Output the [X, Y] coordinate of the center of the cell containing the given text.  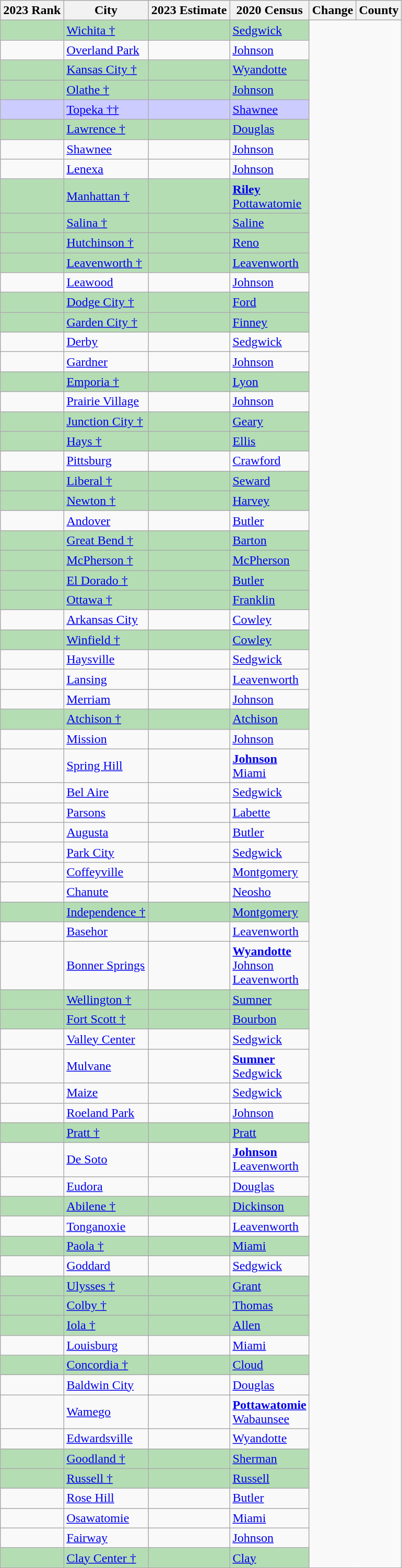
Crawford [269, 461]
McPherson [269, 560]
Tonganoxie [106, 1226]
Allen [269, 1326]
Andover [106, 520]
Paola † [106, 1246]
Geary [269, 421]
Prairie Village [106, 402]
Arkansas City [106, 620]
Mission [106, 739]
Barton [269, 540]
Ford [269, 302]
Change [333, 10]
Colby † [106, 1306]
Cloud [269, 1365]
Iola † [106, 1326]
Gardner [106, 362]
Garden City † [106, 322]
Coffeyville [106, 872]
Atchison † [106, 719]
Mulvane [106, 1066]
Lyon [269, 382]
Seward [269, 481]
Manhattan † [106, 196]
Chanute [106, 892]
Neosho [269, 892]
Thomas [269, 1306]
Fairway [106, 1538]
Eudora [106, 1186]
Haysville [106, 660]
Pratt † [106, 1133]
Kansas City † [106, 70]
Sumner [269, 1000]
Newton † [106, 501]
Hutchinson † [106, 242]
Roeland Park [106, 1113]
SumnerSedgwick [269, 1066]
Finney [269, 322]
El Dorado † [106, 580]
Lansing [106, 679]
Bonner Springs [106, 966]
Labette [269, 812]
Basehor [106, 932]
Overland Park [106, 50]
2020 Census [269, 10]
2023 Estimate [189, 10]
Russell [269, 1478]
City [106, 10]
Ellis [269, 441]
Merriam [106, 699]
Sherman [269, 1458]
Park City [106, 852]
Pittsburg [106, 461]
Clay [269, 1558]
Ottawa † [106, 600]
Topeka †† [106, 110]
Lawrence † [106, 129]
Augusta [106, 832]
JohnsonMiami [269, 765]
JohnsonLeavenworth [269, 1160]
Spring Hill [106, 765]
Goddard [106, 1266]
Edwardsville [106, 1439]
Goodland † [106, 1458]
PottawatomieWabaunsee [269, 1412]
Bourbon [269, 1019]
Valley Center [106, 1039]
Rose Hill [106, 1498]
Clay Center † [106, 1558]
Leavenworth † [106, 262]
Grant [269, 1285]
WyandotteJohnsonLeavenworth [269, 966]
Russell † [106, 1478]
Reno [269, 242]
Fort Scott † [106, 1019]
2023 Rank [32, 10]
Franklin [269, 600]
Atchison [269, 719]
Wamego [106, 1412]
Hays † [106, 441]
Abilene † [106, 1206]
Winfield † [106, 640]
De Soto [106, 1160]
Harvey [269, 501]
Saline [269, 223]
Salina † [106, 223]
Baldwin City [106, 1385]
Derby [106, 342]
Bel Aire [106, 793]
Louisburg [106, 1345]
Olathe † [106, 90]
Ulysses † [106, 1285]
Emporia † [106, 382]
Dodge City † [106, 302]
Liberal † [106, 481]
Dickinson [269, 1206]
Independence † [106, 912]
RileyPottawatomie [269, 196]
Wellington † [106, 1000]
County [379, 10]
Leawood [106, 283]
Osawatomie [106, 1518]
Maize [106, 1093]
Wichita † [106, 30]
Lenexa [106, 169]
Junction City † [106, 421]
Pratt [269, 1133]
Parsons [106, 812]
Great Bend † [106, 540]
Concordia † [106, 1365]
McPherson † [106, 560]
